Return the (x, y) coordinate for the center point of the cell that contains the specified text.  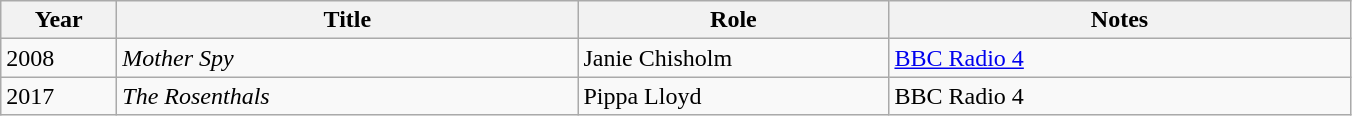
Pippa Lloyd (734, 96)
Notes (1120, 20)
2017 (59, 96)
Title (348, 20)
Mother Spy (348, 58)
2008 (59, 58)
The Rosenthals (348, 96)
Janie Chisholm (734, 58)
Year (59, 20)
Role (734, 20)
